Pinpoint the cell where the given text exists, returning its (x, y) midpoint coordinate. 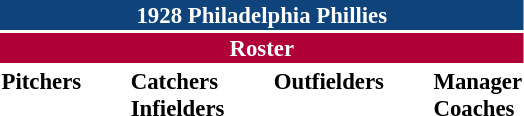
1928 Philadelphia Phillies (262, 15)
Roster (262, 48)
